Pinpoint the cell where the given text exists, returning its [X, Y] midpoint coordinate. 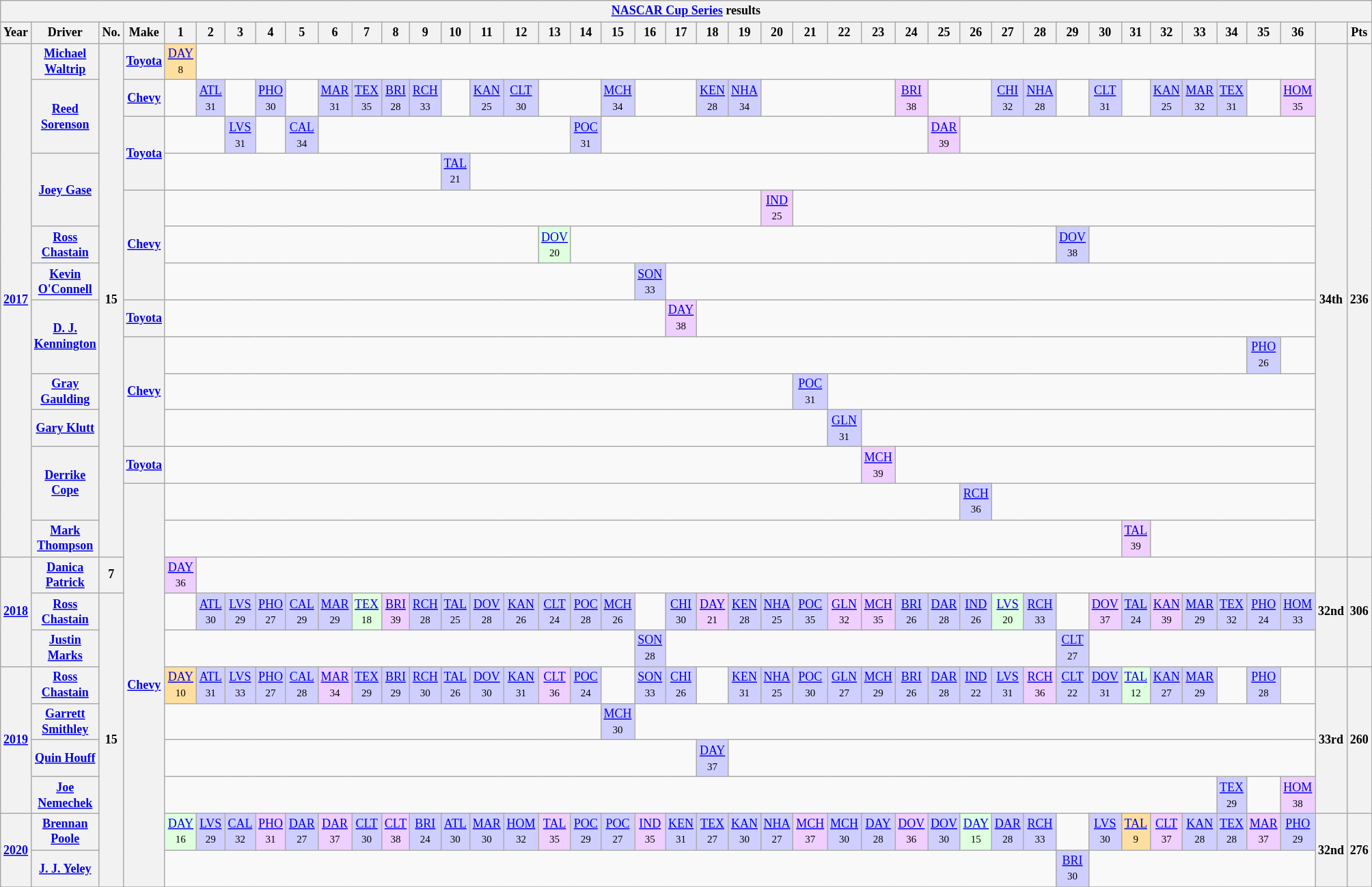
6 [335, 33]
CAL29 [302, 612]
PHO30 [271, 98]
CLT36 [555, 685]
16 [650, 33]
2020 [16, 850]
34 [1232, 33]
HOM32 [521, 832]
35 [1263, 33]
Justin Marks [65, 649]
PHO26 [1263, 355]
33 [1200, 33]
DAY8 [180, 62]
11 [486, 33]
BRI24 [425, 832]
KAN28 [1200, 832]
GLN32 [845, 612]
MCH26 [618, 612]
TAL25 [455, 612]
DOV28 [486, 612]
31 [1136, 33]
TEX32 [1232, 612]
CLT31 [1105, 98]
2018 [16, 611]
Joey Gase [65, 190]
CAL34 [302, 135]
KAN27 [1166, 685]
TAL12 [1136, 685]
MCH39 [878, 465]
Brennan Poole [65, 832]
21 [810, 33]
CAL28 [302, 685]
29 [1073, 33]
Year [16, 33]
MCH35 [878, 612]
KAN39 [1166, 612]
8 [395, 33]
PHO29 [1298, 832]
BRI28 [395, 98]
DAY10 [180, 685]
MCH34 [618, 98]
Joe Nemechek [65, 795]
SON28 [650, 649]
Make [143, 33]
IND22 [976, 685]
DAY37 [713, 759]
DAY36 [180, 575]
BRI38 [911, 98]
No. [111, 33]
DAY38 [681, 318]
33rd [1331, 741]
IND25 [777, 208]
HOM38 [1298, 795]
12 [521, 33]
IND26 [976, 612]
NHA34 [745, 98]
TEX35 [367, 98]
36 [1298, 33]
18 [713, 33]
PHO24 [1263, 612]
MAR31 [335, 98]
KAN31 [521, 685]
14 [586, 33]
2017 [16, 299]
260 [1359, 741]
KAN26 [521, 612]
CLT37 [1166, 832]
DOV31 [1105, 685]
TAL35 [555, 832]
LVS30 [1105, 832]
1 [180, 33]
10 [455, 33]
Derrike Cope [65, 482]
23 [878, 33]
MAR30 [486, 832]
RCH30 [425, 685]
22 [845, 33]
DOV37 [1105, 612]
26 [976, 33]
2 [210, 33]
D. J. Kennington [65, 336]
CLT24 [555, 612]
DOV38 [1073, 245]
TEX27 [713, 832]
J. J. Yeley [65, 869]
LVS20 [1007, 612]
Gray Gaulding [65, 392]
Garrett Smithley [65, 722]
Quin Houff [65, 759]
BRI30 [1073, 869]
25 [944, 33]
MAR37 [1263, 832]
236 [1359, 299]
Pts [1359, 33]
CHI26 [681, 685]
DOV36 [911, 832]
Driver [65, 33]
5 [302, 33]
Mark Thompson [65, 538]
CLT27 [1073, 649]
306 [1359, 611]
BRI39 [395, 612]
NHA27 [777, 832]
CLT22 [1073, 685]
276 [1359, 850]
TAL39 [1136, 538]
TEX18 [367, 612]
3 [241, 33]
HOM33 [1298, 612]
TEX31 [1232, 98]
30 [1105, 33]
CAL32 [241, 832]
DAY28 [878, 832]
MCH37 [810, 832]
POC28 [586, 612]
POC27 [618, 832]
Gary Klutt [65, 428]
POC29 [586, 832]
24 [911, 33]
TEX28 [1232, 832]
DAR39 [944, 135]
Michael Waltrip [65, 62]
Kevin O'Connell [65, 282]
POC35 [810, 612]
CLT38 [395, 832]
LVS33 [241, 685]
4 [271, 33]
PHO31 [271, 832]
DAY16 [180, 832]
2019 [16, 741]
DAR37 [335, 832]
27 [1007, 33]
NASCAR Cup Series results [686, 11]
17 [681, 33]
NHA28 [1040, 98]
BRI29 [395, 685]
DAR27 [302, 832]
DAY21 [713, 612]
28 [1040, 33]
TAL9 [1136, 832]
Danica Patrick [65, 575]
PHO28 [1263, 685]
RCH28 [425, 612]
13 [555, 33]
POC24 [586, 685]
CHI30 [681, 612]
IND35 [650, 832]
DAY15 [976, 832]
GLN31 [845, 428]
TAL26 [455, 685]
HOM35 [1298, 98]
9 [425, 33]
19 [745, 33]
34th [1331, 299]
32 [1166, 33]
MAR32 [1200, 98]
POC30 [810, 685]
20 [777, 33]
CHI32 [1007, 98]
DOV20 [555, 245]
MAR34 [335, 685]
KAN30 [745, 832]
GLN27 [845, 685]
Reed Sorenson [65, 116]
TAL24 [1136, 612]
TAL21 [455, 172]
MCH29 [878, 685]
